Locate the cell with the specified text and output its [x, y] center coordinate. 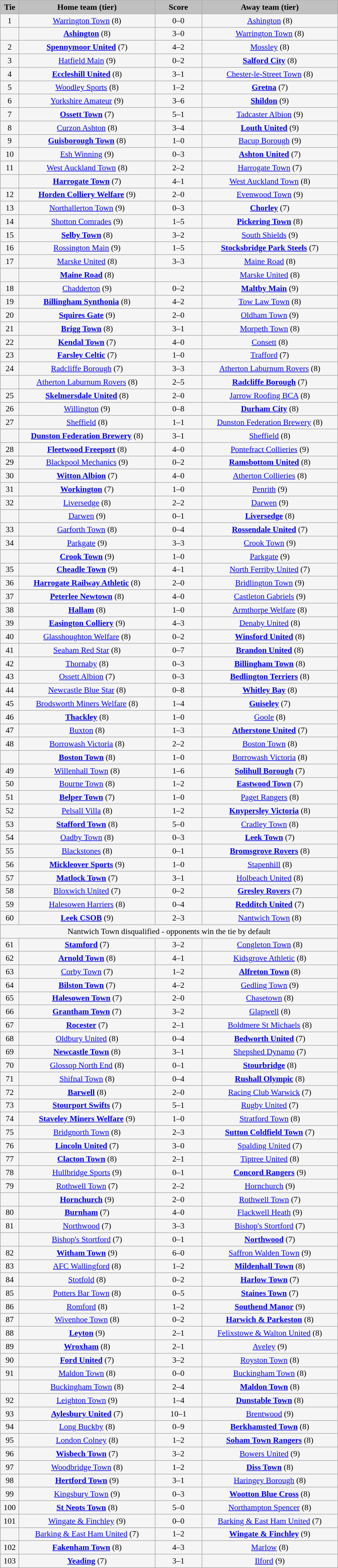
Willington (9) [87, 409]
17 [10, 262]
Witton Albion (7) [87, 476]
Salford City (8) [270, 61]
7 [10, 114]
Louth United (9) [270, 128]
Wisbech Town (7) [87, 1454]
Seaham Red Star (8) [87, 650]
15 [10, 235]
33 [10, 530]
Tiptree United (8) [270, 1159]
92 [10, 1400]
Royston Town (8) [270, 1360]
Northampton Spencer (8) [270, 1507]
Shildon (9) [270, 101]
Diss Town (8) [270, 1467]
Newcastle Town (8) [87, 1052]
40 [10, 637]
Aveley (9) [270, 1347]
88 [10, 1333]
Bloxwich United (7) [87, 891]
32 [10, 503]
Brentwood (9) [270, 1414]
10 [10, 155]
59 [10, 905]
Corby Town (7) [87, 972]
Yeading (7) [87, 1561]
Northallerton Town (9) [87, 208]
Tow Law Town (8) [270, 302]
65 [10, 998]
Tadcaster Albion (9) [270, 114]
Newcastle Blue Star (8) [87, 690]
Congleton Town (8) [270, 945]
Staines Town (7) [270, 1293]
98 [10, 1481]
3–4 [179, 128]
46 [10, 717]
Saffron Walden Town (9) [270, 1253]
6 [10, 101]
24 [10, 369]
99 [10, 1494]
Glasshoughton Welfare (8) [87, 637]
Felixstowe & Walton United (8) [270, 1333]
64 [10, 985]
Bacup Borough (9) [270, 141]
53 [10, 824]
Matlock Town (7) [87, 878]
Armthorpe Welfare (8) [270, 610]
Stafford Town (8) [87, 824]
Nantwich Town disqualified - opponents win the tie by default [169, 931]
Rossendale United (7) [270, 530]
Shifnal Town (8) [87, 1079]
Yorkshire Amateur (9) [87, 101]
Mossley (8) [270, 47]
Grantham Town (7) [87, 1012]
37 [10, 597]
Woodbridge Town (8) [87, 1467]
Workington (7) [87, 490]
79 [10, 1186]
Soham Town Rangers (8) [270, 1441]
Home team (tier) [87, 7]
42 [10, 664]
30 [10, 476]
60 [10, 918]
Castleton Gabriels (9) [270, 597]
36 [10, 583]
Romford (8) [87, 1307]
86 [10, 1307]
101 [10, 1521]
Ramsbottom United (8) [270, 463]
Blackstones (8) [87, 851]
Brodsworth Miners Welfare (8) [87, 704]
Hallam (8) [87, 610]
Stocksbridge Park Steels (7) [270, 248]
Chorley (7) [270, 208]
35 [10, 570]
Eastwood Town (7) [270, 784]
Southend Manor (9) [270, 1307]
90 [10, 1360]
Hertford Town (9) [87, 1481]
Atherton Collieries (8) [270, 476]
95 [10, 1441]
Bowers United (9) [270, 1454]
Burnham (7) [87, 1213]
27 [10, 423]
Pelsall Villa (8) [87, 811]
Chasetown (8) [270, 998]
81 [10, 1226]
Bedlington Terriers (8) [270, 677]
Solihull Borough (7) [270, 771]
Thackley (8) [87, 717]
2 [10, 47]
47 [10, 731]
Paget Rangers (8) [270, 798]
Pickering Town (8) [270, 221]
Knypersley Victoria (8) [270, 811]
Chadderton (9) [87, 288]
Fakenham Town (8) [87, 1548]
Rocester (7) [87, 1025]
58 [10, 891]
61 [10, 945]
Pontefract Collieries (9) [270, 449]
Kidsgrove Athletic (8) [270, 958]
69 [10, 1052]
Halesowen Town (7) [87, 998]
Gedling Town (9) [270, 985]
Alfreton Town (8) [270, 972]
Guisborough Town (8) [87, 141]
41 [10, 650]
1–1 [179, 423]
31 [10, 490]
Thornaby (8) [87, 664]
Spalding United (7) [270, 1146]
Stapenhill (8) [270, 864]
Stamford (7) [87, 945]
72 [10, 1092]
12 [10, 195]
80 [10, 1213]
Blackpool Mechanics (9) [87, 463]
London Colney (8) [87, 1441]
4 [10, 74]
102 [10, 1548]
Potters Bar Town (8) [87, 1293]
Stourport Swifts (7) [87, 1105]
Arnold Town (8) [87, 958]
84 [10, 1280]
8 [10, 128]
Oldham Town (9) [270, 315]
55 [10, 851]
Morpeth Town (8) [270, 329]
Leighton Town (9) [87, 1400]
34 [10, 543]
14 [10, 221]
1–6 [179, 771]
Dunstable Town (8) [270, 1400]
23 [10, 355]
Ashton United (7) [270, 155]
Brandon United (8) [270, 650]
74 [10, 1119]
44 [10, 690]
Fleetwood Freeport (8) [87, 449]
91 [10, 1374]
52 [10, 811]
Ossett Town (7) [87, 114]
83 [10, 1266]
Harlow Town (7) [270, 1280]
13 [10, 208]
Clacton Town (8) [87, 1159]
11 [10, 168]
Leek Town (7) [270, 838]
Curzon Ashton (8) [87, 128]
21 [10, 329]
22 [10, 342]
Garforth Town (8) [87, 530]
Stratford Town (8) [270, 1119]
Buxton (8) [87, 731]
3 [10, 61]
67 [10, 1025]
Selby Town (8) [87, 235]
Rushall Olympic (8) [270, 1079]
3–6 [179, 101]
Wootton Blue Cross (8) [270, 1494]
Guiseley (7) [270, 704]
Mickleover Sports (9) [87, 864]
Staveley Miners Welfare (9) [87, 1119]
0–7 [179, 650]
Away team (tier) [270, 7]
Cradley Town (8) [270, 824]
Whitley Bay (8) [270, 690]
Brigg Town (8) [87, 329]
63 [10, 972]
Peterlee Newtown (8) [87, 597]
43 [10, 677]
Atherstone United (7) [270, 731]
29 [10, 463]
Mildenhall Town (8) [270, 1266]
Rugby United (7) [270, 1105]
Jarrow Roofing BCA (8) [270, 396]
57 [10, 878]
82 [10, 1253]
Stourbridge (8) [270, 1066]
Haringey Borough (8) [270, 1481]
54 [10, 838]
Wroxham (8) [87, 1347]
93 [10, 1414]
62 [10, 958]
Concord Rangers (9) [270, 1173]
76 [10, 1146]
1 [10, 21]
Boldmere St Michaels (8) [270, 1025]
Flackwell Heath (9) [270, 1213]
Shepshed Dynamo (7) [270, 1052]
Willenhall Town (8) [87, 771]
Skelmersdale United (8) [87, 396]
Winsford United (8) [270, 637]
AFC Wallingford (8) [87, 1266]
Wivenhoe Town (8) [87, 1320]
Bilston Town (7) [87, 985]
75 [10, 1133]
Racing Club Warwick (7) [270, 1092]
49 [10, 771]
Ford United (7) [87, 1360]
Aylesbury United (7) [87, 1414]
Denaby United (8) [270, 623]
Score [179, 7]
Oldbury United (8) [87, 1039]
Evenwood Town (9) [270, 195]
9 [10, 141]
Farsley Celtic (7) [87, 355]
Ilford (9) [270, 1561]
Easington Colliery (9) [87, 623]
Gretna (7) [270, 88]
Ossett Albion (7) [87, 677]
Halesowen Harriers (8) [87, 905]
Tie [10, 7]
0–9 [179, 1427]
Stotfold (8) [87, 1280]
100 [10, 1507]
Holbeach United (8) [270, 878]
70 [10, 1066]
Consett (8) [270, 342]
Leek CSOB (9) [87, 918]
Spennymoor United (7) [87, 47]
Esh Winning (9) [87, 155]
Goole (8) [270, 717]
10–1 [179, 1414]
Bourne Town (8) [87, 784]
Eccleshill United (8) [87, 74]
51 [10, 798]
28 [10, 449]
45 [10, 704]
71 [10, 1079]
5 [10, 88]
Bridlington Town (9) [270, 583]
48 [10, 744]
Billingham Synthonia (8) [87, 302]
68 [10, 1039]
Long Buckby (8) [87, 1427]
Lincoln United (7) [87, 1146]
Berkhamsted Town (8) [270, 1427]
Trafford (7) [270, 355]
Harrogate Railway Athletic (8) [87, 583]
Harwich & Parkeston (8) [270, 1320]
Bridgnorth Town (8) [87, 1133]
96 [10, 1454]
89 [10, 1347]
Shotton Comrades (9) [87, 221]
38 [10, 610]
South Shields (9) [270, 235]
Chester-le-Street Town (8) [270, 74]
Rossington Main (9) [87, 248]
Sutton Coldfield Town (7) [270, 1133]
St Neots Town (8) [87, 1507]
Gresley Rovers (7) [270, 891]
North Ferriby United (7) [270, 570]
Durham City (8) [270, 409]
87 [10, 1320]
97 [10, 1467]
0–5 [179, 1293]
18 [10, 288]
Kingsbury Town (9) [87, 1494]
56 [10, 864]
26 [10, 409]
Maltby Main (9) [270, 288]
50 [10, 784]
19 [10, 302]
1–3 [179, 731]
Horden Colliery Welfare (9) [87, 195]
Cheadle Town (9) [87, 570]
77 [10, 1159]
Squires Gate (9) [87, 315]
Billingham Town (8) [270, 664]
39 [10, 623]
Barwell (8) [87, 1092]
Bromsgrove Rovers (8) [270, 851]
16 [10, 248]
Penrith (9) [270, 490]
Witham Town (9) [87, 1253]
94 [10, 1427]
Oadby Town (8) [87, 838]
6–0 [179, 1253]
103 [10, 1561]
Woodley Sports (8) [87, 88]
Nantwich Town (8) [270, 918]
85 [10, 1293]
66 [10, 1012]
Glapwell (8) [270, 1012]
Hullbridge Sports (9) [87, 1173]
2–4 [179, 1387]
Belper Town (7) [87, 798]
20 [10, 315]
Glossop North End (8) [87, 1066]
Kendal Town (7) [87, 342]
73 [10, 1105]
25 [10, 396]
Bedworth United (7) [270, 1039]
Leyton (9) [87, 1333]
Hatfield Main (9) [87, 61]
Redditch United (7) [270, 905]
2–5 [179, 382]
Marlow (8) [270, 1548]
78 [10, 1173]
